Determine the [X, Y] coordinate at the center of the cell enclosing the given text.  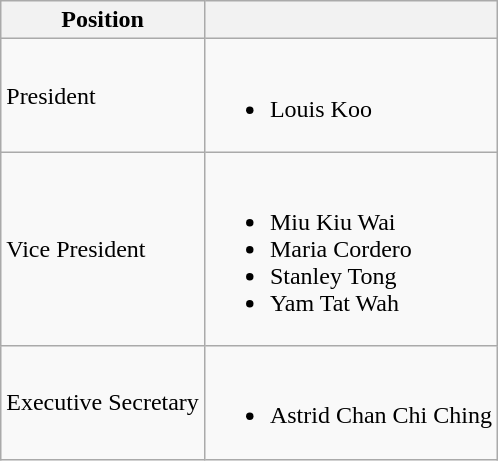
President [103, 96]
Position [103, 20]
Executive Secretary [103, 402]
Vice President [103, 249]
Astrid Chan Chi Ching [350, 402]
Miu Kiu WaiMaria CorderoStanley TongYam Tat Wah [350, 249]
Louis Koo [350, 96]
